Pinpoint the cell where the given text exists, returning its (X, Y) midpoint coordinate. 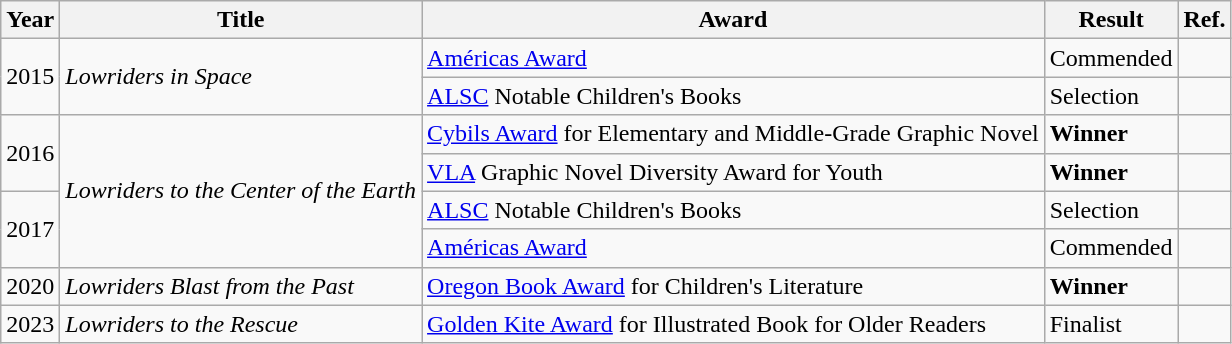
Award (734, 20)
Title (241, 20)
Result (1111, 20)
2023 (30, 324)
Lowriders in Space (241, 77)
Oregon Book Award for Children's Literature (734, 286)
Golden Kite Award for Illustrated Book for Older Readers (734, 324)
2017 (30, 229)
VLA Graphic Novel Diversity Award for Youth (734, 172)
Year (30, 20)
2015 (30, 77)
Cybils Award for Elementary and Middle-Grade Graphic Novel (734, 134)
2020 (30, 286)
2016 (30, 153)
Ref. (1204, 20)
Lowriders to the Center of the Earth (241, 191)
Finalist (1111, 324)
Lowriders to the Rescue (241, 324)
Lowriders Blast from the Past (241, 286)
